For the text-containing cell, return its midpoint in [X, Y] coordinate format. 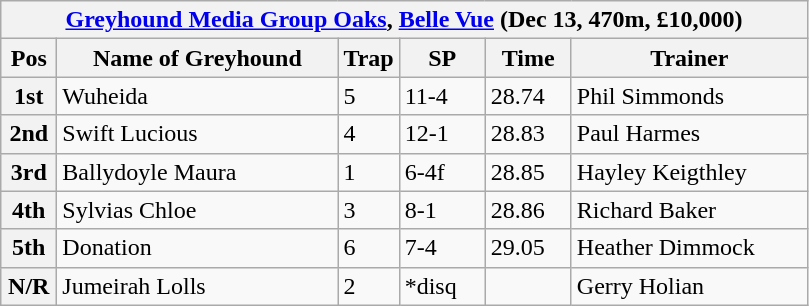
2nd [29, 134]
Gerry Holian [689, 286]
SP [442, 58]
3rd [29, 172]
1st [29, 96]
Hayley Keigthley [689, 172]
6 [368, 248]
Paul Harmes [689, 134]
3 [368, 210]
Ballydoyle Maura [198, 172]
Swift Lucious [198, 134]
2 [368, 286]
4th [29, 210]
28.83 [528, 134]
Greyhound Media Group Oaks, Belle Vue (Dec 13, 470m, £10,000) [404, 20]
7-4 [442, 248]
Name of Greyhound [198, 58]
8-1 [442, 210]
4 [368, 134]
11-4 [442, 96]
5th [29, 248]
29.05 [528, 248]
Heather Dimmock [689, 248]
Time [528, 58]
12-1 [442, 134]
*disq [442, 286]
N/R [29, 286]
6-4f [442, 172]
Trainer [689, 58]
5 [368, 96]
1 [368, 172]
Phil Simmonds [689, 96]
Sylvias Chloe [198, 210]
Wuheida [198, 96]
Richard Baker [689, 210]
28.86 [528, 210]
28.85 [528, 172]
Jumeirah Lolls [198, 286]
Donation [198, 248]
Pos [29, 58]
Trap [368, 58]
28.74 [528, 96]
